Identify which cell holds the provided text, then report its (X, Y) central coordinate. 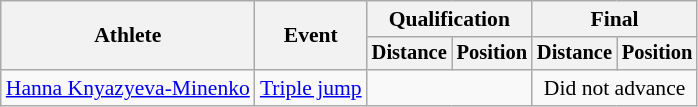
Athlete (128, 36)
Did not advance (614, 88)
Hanna Knyazyeva-Minenko (128, 88)
Qualification (450, 19)
Event (311, 36)
Triple jump (311, 88)
Final (614, 19)
